Pinpoint the cell where the given text exists, returning its [x, y] midpoint coordinate. 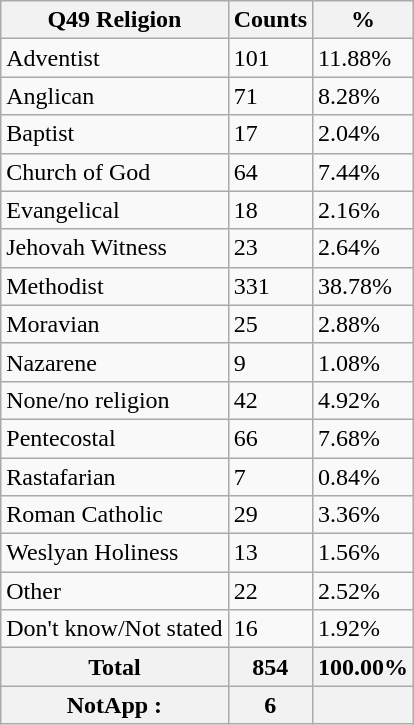
Total [114, 667]
22 [270, 591]
16 [270, 629]
66 [270, 438]
9 [270, 362]
Pentecostal [114, 438]
4.92% [364, 400]
Roman Catholic [114, 515]
1.92% [364, 629]
2.64% [364, 248]
331 [270, 286]
17 [270, 134]
1.56% [364, 553]
Other [114, 591]
Q49 Religion [114, 20]
Church of God [114, 172]
Don't know/Not stated [114, 629]
2.16% [364, 210]
7 [270, 477]
11.88% [364, 58]
2.52% [364, 591]
29 [270, 515]
7.44% [364, 172]
Weslyan Holiness [114, 553]
Adventist [114, 58]
None/no religion [114, 400]
Counts [270, 20]
% [364, 20]
NotApp : [114, 705]
71 [270, 96]
3.36% [364, 515]
101 [270, 58]
Anglican [114, 96]
Baptist [114, 134]
8.28% [364, 96]
7.68% [364, 438]
100.00% [364, 667]
2.88% [364, 324]
854 [270, 667]
Rastafarian [114, 477]
Jehovah Witness [114, 248]
Nazarene [114, 362]
0.84% [364, 477]
2.04% [364, 134]
64 [270, 172]
Evangelical [114, 210]
25 [270, 324]
6 [270, 705]
13 [270, 553]
1.08% [364, 362]
38.78% [364, 286]
18 [270, 210]
Moravian [114, 324]
23 [270, 248]
Methodist [114, 286]
42 [270, 400]
